For the text-containing cell, return its midpoint in [x, y] coordinate format. 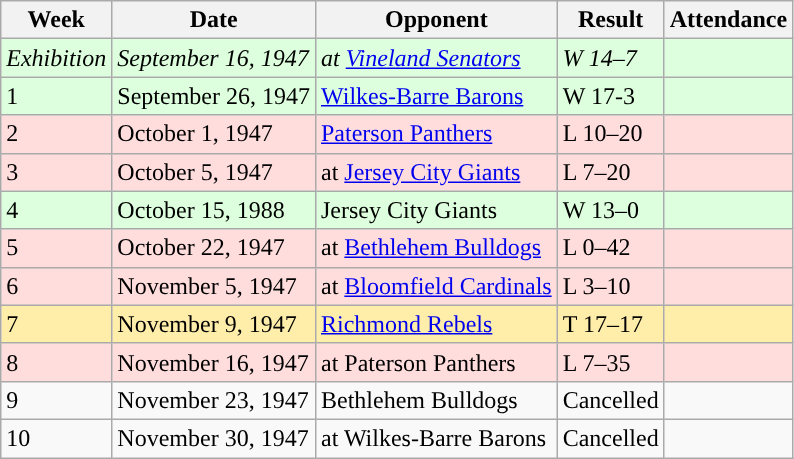
November 5, 1947 [214, 286]
at Jersey City Giants [436, 172]
Attendance [728, 20]
L 0–42 [610, 248]
at Vineland Senators [436, 58]
September 26, 1947 [214, 96]
L 10–20 [610, 134]
3 [56, 172]
T 17–17 [610, 324]
October 22, 1947 [214, 248]
9 [56, 400]
Paterson Panthers [436, 134]
W 14–7 [610, 58]
Richmond Rebels [436, 324]
5 [56, 248]
September 16, 1947 [214, 58]
1 [56, 96]
November 23, 1947 [214, 400]
4 [56, 210]
November 30, 1947 [214, 438]
2 [56, 134]
W 13–0 [610, 210]
L 3–10 [610, 286]
L 7–35 [610, 362]
at Paterson Panthers [436, 362]
Date [214, 20]
7 [56, 324]
Week [56, 20]
Bethlehem Bulldogs [436, 400]
10 [56, 438]
Wilkes-Barre Barons [436, 96]
at Wilkes-Barre Barons [436, 438]
November 9, 1947 [214, 324]
Jersey City Giants [436, 210]
at Bethlehem Bulldogs [436, 248]
November 16, 1947 [214, 362]
8 [56, 362]
October 5, 1947 [214, 172]
6 [56, 286]
Opponent [436, 20]
October 1, 1947 [214, 134]
Exhibition [56, 58]
at Bloomfield Cardinals [436, 286]
W 17-3 [610, 96]
Result [610, 20]
October 15, 1988 [214, 210]
L 7–20 [610, 172]
